Locate the cell with the specified text and output its (X, Y) center coordinate. 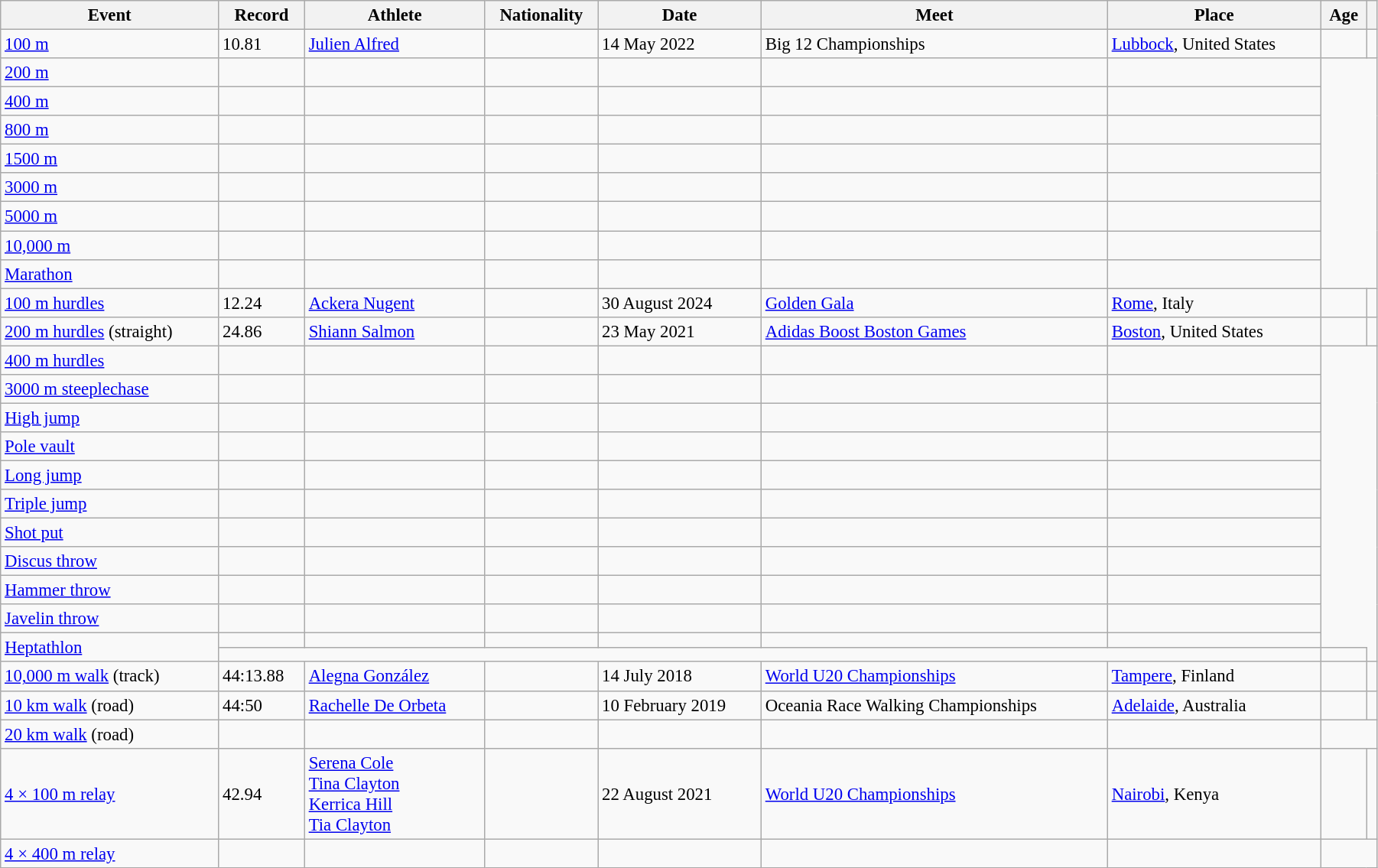
5000 m (110, 216)
10,000 m walk (track) (110, 677)
Meet (934, 15)
200 m (110, 73)
24.86 (262, 331)
Rome, Italy (1214, 303)
Lubbock, United States (1214, 44)
Date (680, 15)
Marathon (110, 274)
100 m (110, 44)
Tampere, Finland (1214, 677)
Shot put (110, 533)
Athlete (395, 15)
Age (1344, 15)
20 km walk (road) (110, 734)
Triple jump (110, 504)
Alegna González (395, 677)
Golden Gala (934, 303)
10 km walk (road) (110, 705)
Record (262, 15)
3000 m (110, 187)
Adidas Boost Boston Games (934, 331)
22 August 2021 (680, 794)
14 July 2018 (680, 677)
23 May 2021 (680, 331)
Nairobi, Kenya (1214, 794)
800 m (110, 130)
Heptathlon (110, 648)
Nationality (541, 15)
10.81 (262, 44)
Long jump (110, 475)
44:50 (262, 705)
10,000 m (110, 245)
10 February 2019 (680, 705)
Ackera Nugent (395, 303)
Place (1214, 15)
Rachelle De Orbeta (395, 705)
30 August 2024 (680, 303)
Julien Alfred (395, 44)
Boston, United States (1214, 331)
Big 12 Championships (934, 44)
4 × 100 m relay (110, 794)
Event (110, 15)
12.24 (262, 303)
1500 m (110, 159)
44:13.88 (262, 677)
14 May 2022 (680, 44)
42.94 (262, 794)
Adelaide, Australia (1214, 705)
Oceania Race Walking Championships (934, 705)
3000 m steeplechase (110, 389)
4 × 400 m relay (110, 853)
High jump (110, 418)
Pole vault (110, 447)
Serena ColeTina ClaytonKerrica HillTia Clayton (395, 794)
100 m hurdles (110, 303)
200 m hurdles (straight) (110, 331)
Shiann Salmon (395, 331)
Javelin throw (110, 619)
400 m hurdles (110, 360)
Hammer throw (110, 590)
Discus throw (110, 561)
400 m (110, 102)
